Output the [X, Y] coordinate of the center of the cell containing the given text.  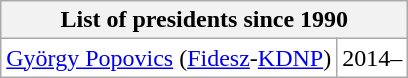
György Popovics (Fidesz-KDNP) [169, 58]
2014– [372, 58]
List of presidents since 1990 [204, 20]
